Locate the cell with the specified text and output its (x, y) center coordinate. 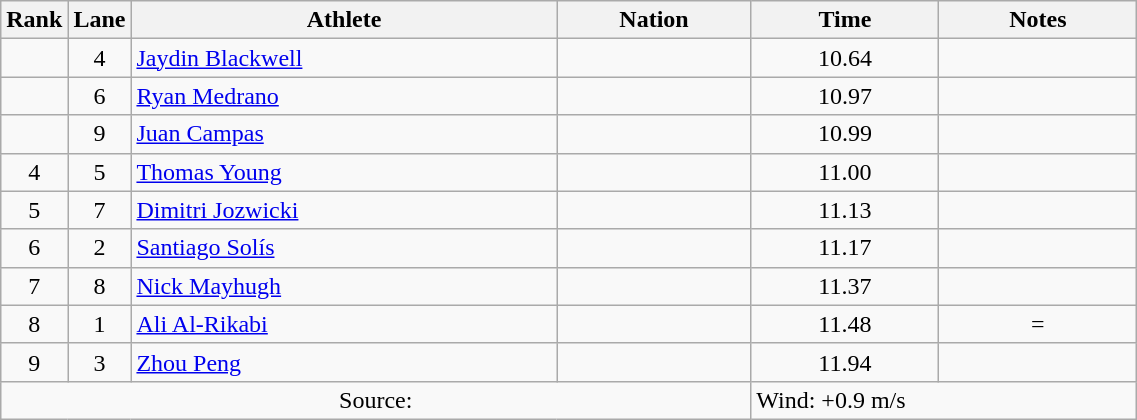
Zhou Peng (344, 362)
1 (100, 324)
= (1038, 324)
11.13 (845, 210)
10.64 (845, 58)
11.37 (845, 286)
3 (100, 362)
Nick Mayhugh (344, 286)
Source: (376, 400)
11.00 (845, 172)
2 (100, 248)
Dimitri Jozwicki (344, 210)
Ryan Medrano (344, 96)
Notes (1038, 20)
Ali Al-Rikabi (344, 324)
10.99 (845, 134)
Lane (100, 20)
11.17 (845, 248)
Jaydin Blackwell (344, 58)
Athlete (344, 20)
Thomas Young (344, 172)
Time (845, 20)
10.97 (845, 96)
11.48 (845, 324)
Wind: +0.9 m/s (944, 400)
Juan Campas (344, 134)
Santiago Solís (344, 248)
Rank (34, 20)
11.94 (845, 362)
Nation (654, 20)
